Scan for the cell matching the given text and deliver its (x, y) coordinate at center. 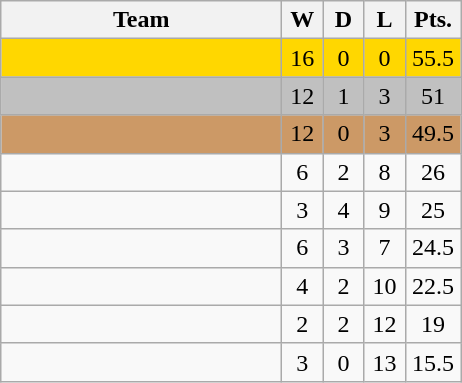
24.5 (433, 248)
25 (433, 210)
15.5 (433, 362)
W (302, 20)
22.5 (433, 286)
13 (384, 362)
9 (384, 210)
Pts. (433, 20)
1 (344, 96)
16 (302, 58)
L (384, 20)
10 (384, 286)
Team (142, 20)
49.5 (433, 134)
19 (433, 324)
8 (384, 172)
26 (433, 172)
55.5 (433, 58)
51 (433, 96)
D (344, 20)
7 (384, 248)
